Extract the [X, Y] coordinate from the center of the cell holding the provided text.  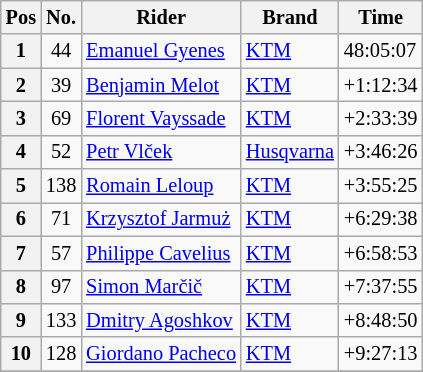
2 [21, 85]
7 [21, 253]
Giordano Pacheco [161, 354]
+6:58:53 [380, 253]
Benjamin Melot [161, 85]
Emanuel Gyenes [161, 51]
9 [21, 320]
+7:37:55 [380, 287]
4 [21, 152]
6 [21, 219]
97 [61, 287]
1 [21, 51]
3 [21, 118]
Krzysztof Jarmuż [161, 219]
5 [21, 186]
+1:12:34 [380, 85]
Husqvarna [290, 152]
Florent Vayssade [161, 118]
Romain Leloup [161, 186]
+3:55:25 [380, 186]
+3:46:26 [380, 152]
69 [61, 118]
No. [61, 17]
8 [21, 287]
Time [380, 17]
Pos [21, 17]
Dmitry Agoshkov [161, 320]
52 [61, 152]
Philippe Cavelius [161, 253]
39 [61, 85]
133 [61, 320]
48:05:07 [380, 51]
57 [61, 253]
Simon Marčič [161, 287]
44 [61, 51]
128 [61, 354]
Brand [290, 17]
Petr Vlček [161, 152]
+6:29:38 [380, 219]
10 [21, 354]
71 [61, 219]
+8:48:50 [380, 320]
138 [61, 186]
+2:33:39 [380, 118]
Rider [161, 17]
+9:27:13 [380, 354]
